Capture the cell that displays the provided text and extract its [x, y] central coordinate. 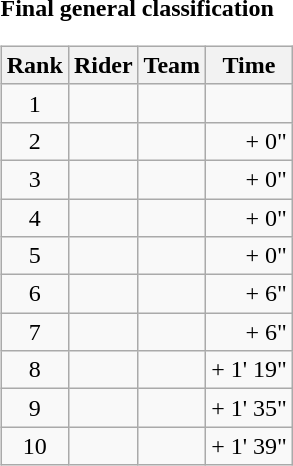
Time [250, 65]
+ 1' 19" [250, 370]
2 [34, 141]
7 [34, 332]
6 [34, 294]
+ 1' 39" [250, 446]
1 [34, 103]
Team [172, 65]
Rank [34, 65]
Rider [103, 65]
5 [34, 256]
+ 1' 35" [250, 408]
8 [34, 370]
9 [34, 408]
10 [34, 446]
4 [34, 217]
3 [34, 179]
